Detect which cell encompasses the target text, then output its [x, y] center coordinate. 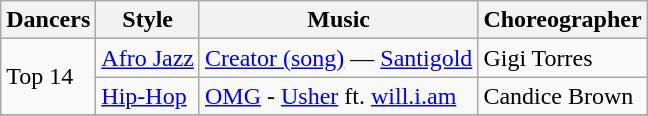
Style [148, 20]
Choreographer [562, 20]
Candice Brown [562, 96]
Creator (song) — Santigold [338, 58]
Dancers [48, 20]
Afro Jazz [148, 58]
Gigi Torres [562, 58]
Hip-Hop [148, 96]
Top 14 [48, 77]
Music [338, 20]
OMG - Usher ft. will.i.am [338, 96]
